Search for the cell housing the specified text and yield its (x, y) center coordinate. 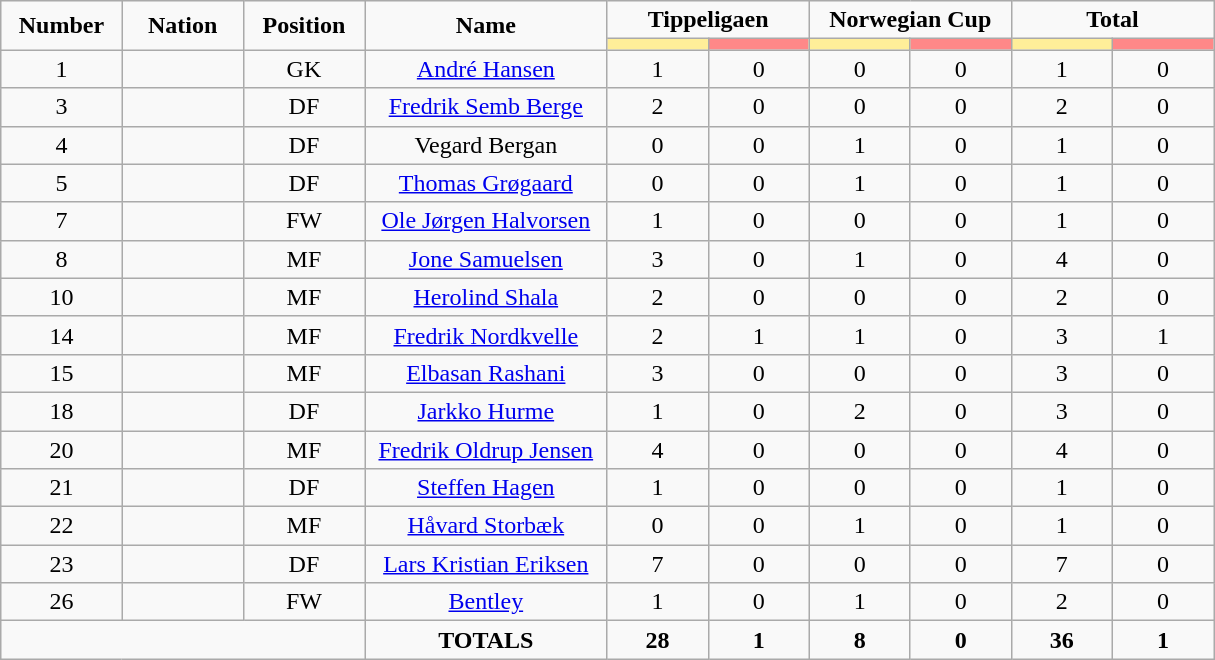
Elbasan Rashani (486, 373)
10 (62, 297)
Lars Kristian Eriksen (486, 564)
Norwegian Cup (910, 20)
Position (304, 26)
Fredrik Nordkvelle (486, 335)
Herolind Shala (486, 297)
GK (304, 69)
36 (1062, 640)
18 (62, 411)
14 (62, 335)
Jarkko Hurme (486, 411)
Number (62, 26)
Thomas Grøgaard (486, 183)
28 (658, 640)
5 (62, 183)
Ole Jørgen Halvorsen (486, 221)
22 (62, 526)
Fredrik Semb Berge (486, 107)
15 (62, 373)
Nation (182, 26)
Vegard Bergan (486, 145)
Fredrik Oldrup Jensen (486, 449)
20 (62, 449)
TOTALS (486, 640)
Steffen Hagen (486, 488)
21 (62, 488)
Tippeligaen (708, 20)
André Hansen (486, 69)
Name (486, 26)
Jone Samuelsen (486, 259)
26 (62, 602)
23 (62, 564)
Håvard Storbæk (486, 526)
Total (1112, 20)
Bentley (486, 602)
